Extract the [X, Y] coordinate from the center of the cell holding the provided text.  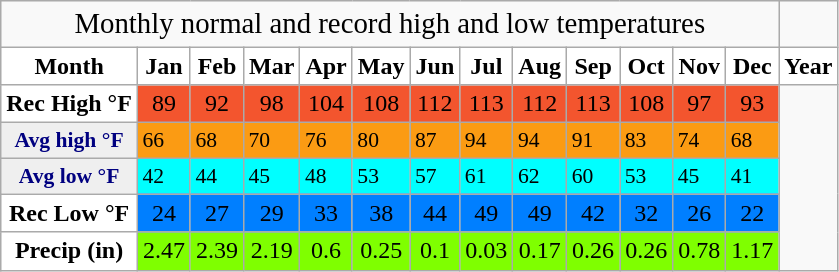
2.39 [216, 251]
Dec [752, 66]
Monthly normal and record high and low temperatures [390, 24]
97 [700, 104]
80 [381, 141]
Apr [326, 66]
70 [272, 141]
Jul [486, 66]
Feb [216, 66]
0.17 [540, 251]
92 [216, 104]
0.25 [381, 251]
Jan [164, 66]
Oct [646, 66]
91 [594, 141]
24 [164, 213]
Avg low °F [70, 176]
74 [700, 141]
22 [752, 213]
Year [808, 66]
38 [381, 213]
33 [326, 213]
Jun [435, 66]
98 [272, 104]
32 [646, 213]
Mar [272, 66]
Rec High °F [70, 104]
0.78 [700, 251]
57 [435, 176]
76 [326, 141]
89 [164, 104]
61 [486, 176]
May [381, 66]
87 [435, 141]
83 [646, 141]
2.19 [272, 251]
1.17 [752, 251]
Nov [700, 66]
Rec Low °F [70, 213]
60 [594, 176]
29 [272, 213]
2.47 [164, 251]
Avg high °F [70, 141]
Sep [594, 66]
26 [700, 213]
Month [70, 66]
0.03 [486, 251]
0.6 [326, 251]
48 [326, 176]
93 [752, 104]
66 [164, 141]
Precip (in) [70, 251]
104 [326, 104]
0.1 [435, 251]
27 [216, 213]
Aug [540, 66]
41 [752, 176]
62 [540, 176]
